Output the [X, Y] coordinate of the center of the cell containing the given text.  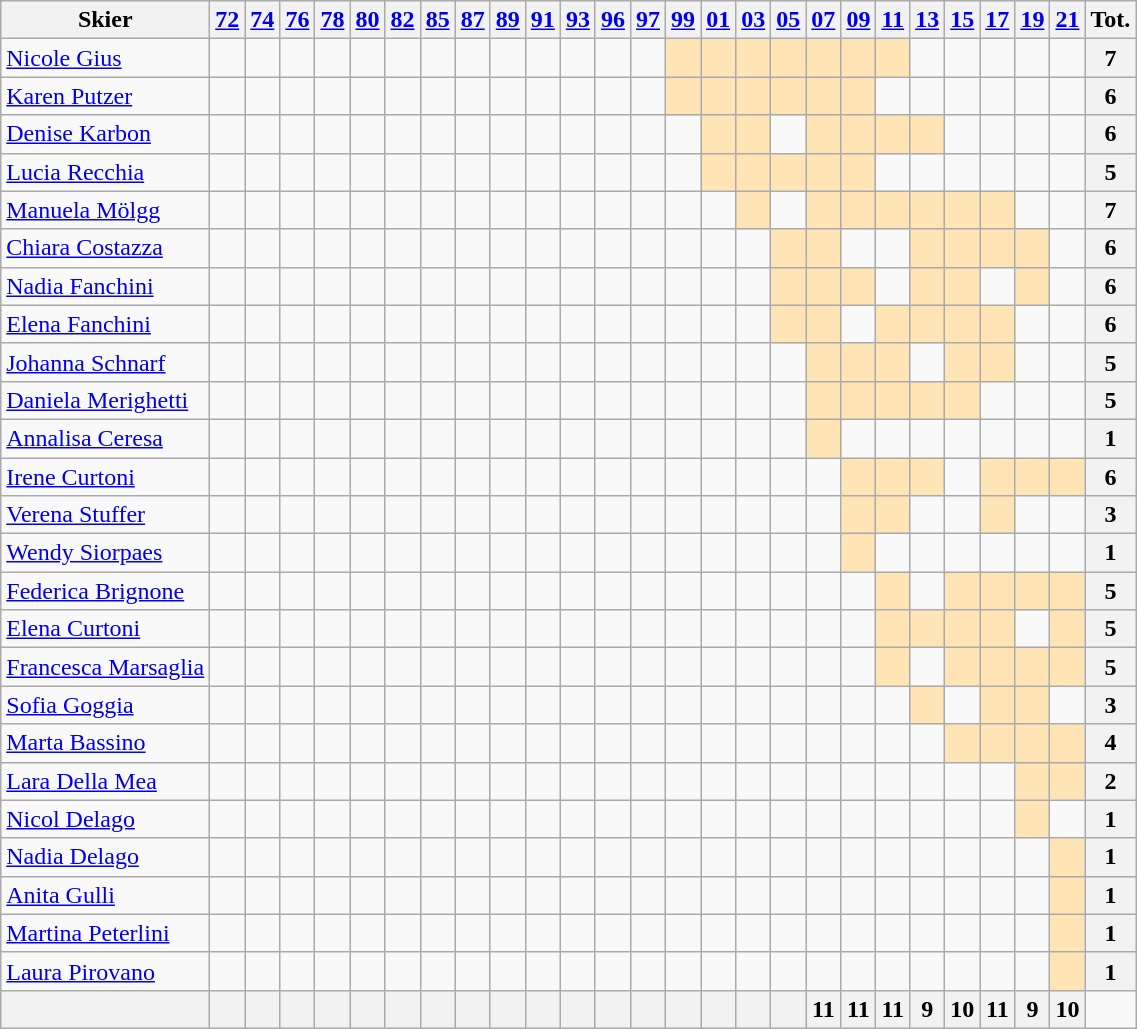
03 [754, 20]
Francesca Marsaglia [106, 667]
93 [578, 20]
76 [298, 20]
Martina Peterlini [106, 933]
Verena Stuffer [106, 515]
96 [612, 20]
Anita Gulli [106, 895]
91 [542, 20]
Lara Della Mea [106, 781]
2 [1110, 781]
97 [648, 20]
Lucia Recchia [106, 172]
Elena Curtoni [106, 629]
Daniela Merighetti [106, 400]
80 [368, 20]
09 [858, 20]
Skier [106, 20]
Nadia Delago [106, 857]
Denise Karbon [106, 134]
87 [472, 20]
Chiara Costazza [106, 248]
13 [928, 20]
78 [332, 20]
Federica Brignone [106, 591]
Marta Bassino [106, 743]
Nicol Delago [106, 819]
Elena Fanchini [106, 324]
21 [1068, 20]
Nicole Gius [106, 58]
72 [228, 20]
01 [718, 20]
Wendy Siorpaes [106, 553]
05 [788, 20]
Karen Putzer [106, 96]
Tot. [1110, 20]
Annalisa Ceresa [106, 438]
07 [824, 20]
Sofia Goggia [106, 705]
82 [402, 20]
15 [962, 20]
Nadia Fanchini [106, 286]
Manuela Mölgg [106, 210]
19 [1032, 20]
17 [998, 20]
99 [684, 20]
85 [438, 20]
74 [262, 20]
Laura Pirovano [106, 971]
Johanna Schnarf [106, 362]
Irene Curtoni [106, 477]
4 [1110, 743]
89 [508, 20]
